Return the (x, y) coordinate for the center point of the cell that contains the specified text.  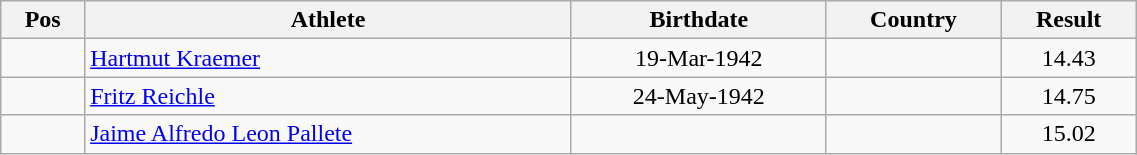
Fritz Reichle (328, 96)
19-Mar-1942 (698, 58)
Country (913, 20)
14.43 (1069, 58)
24-May-1942 (698, 96)
Result (1069, 20)
Hartmut Kraemer (328, 58)
15.02 (1069, 134)
14.75 (1069, 96)
Pos (43, 20)
Birthdate (698, 20)
Athlete (328, 20)
Jaime Alfredo Leon Pallete (328, 134)
